Find where the given text appears and provide that cell's center as [x, y] coordinate. 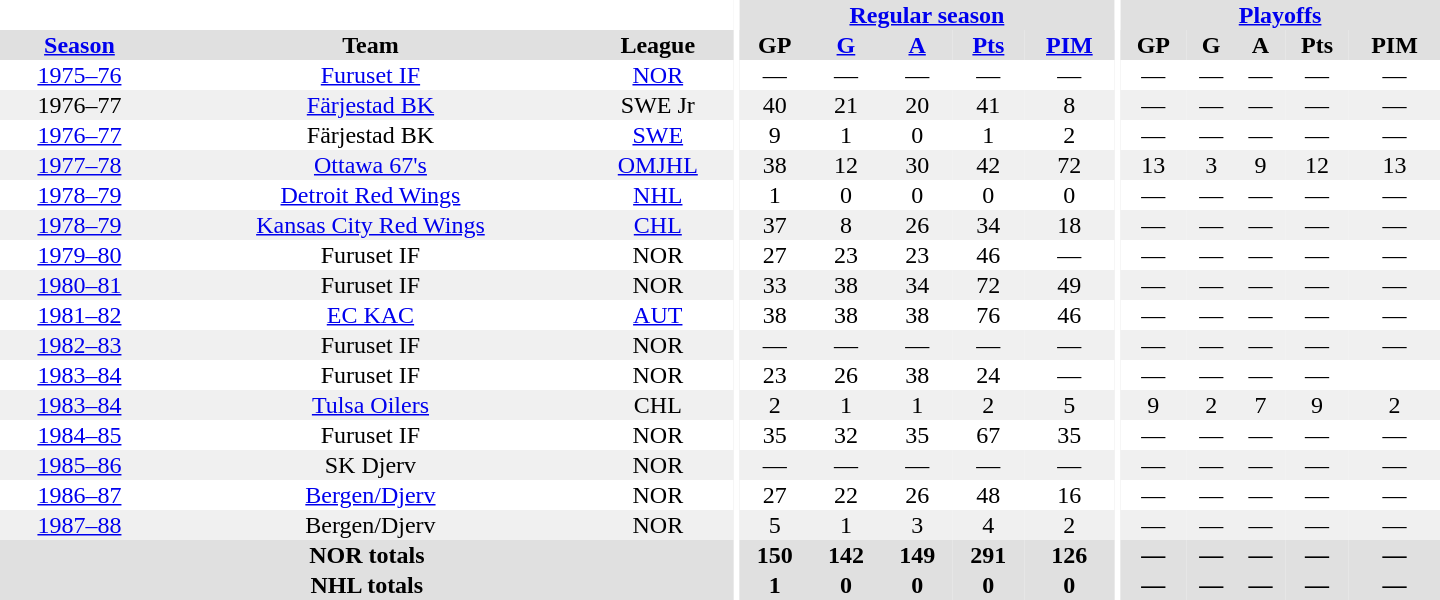
126 [1070, 555]
OMJHL [658, 165]
1987–88 [80, 525]
Season [80, 45]
NHL [658, 195]
1981–82 [80, 315]
291 [988, 555]
1982–83 [80, 345]
NHL totals [367, 585]
41 [988, 105]
NOR totals [367, 555]
33 [774, 285]
Playoffs [1280, 15]
1985–86 [80, 465]
SK Djerv [370, 465]
Team [370, 45]
16 [1070, 495]
League [658, 45]
49 [1070, 285]
4 [988, 525]
Kansas City Red Wings [370, 225]
67 [988, 435]
AUT [658, 315]
48 [988, 495]
42 [988, 165]
18 [1070, 225]
Detroit Red Wings [370, 195]
32 [846, 435]
SWE [658, 135]
1977–78 [80, 165]
37 [774, 225]
24 [988, 375]
30 [918, 165]
142 [846, 555]
SWE Jr [658, 105]
1984–85 [80, 435]
Tulsa Oilers [370, 405]
76 [988, 315]
Ottawa 67's [370, 165]
40 [774, 105]
150 [774, 555]
7 [1260, 405]
1979–80 [80, 255]
EC KAC [370, 315]
1986–87 [80, 495]
22 [846, 495]
149 [918, 555]
21 [846, 105]
20 [918, 105]
1980–81 [80, 285]
1975–76 [80, 75]
Regular season [927, 15]
